For the text-containing cell, return its midpoint in [x, y] coordinate format. 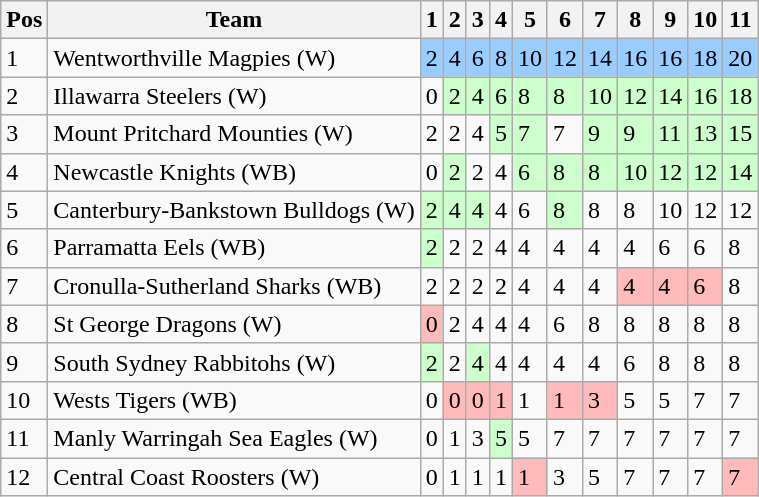
Illawarra Steelers (W) [234, 96]
13 [706, 134]
Wentworthville Magpies (W) [234, 58]
Cronulla-Sutherland Sharks (WB) [234, 286]
Wests Tigers (WB) [234, 400]
20 [740, 58]
South Sydney Rabbitohs (W) [234, 362]
15 [740, 134]
St George Dragons (W) [234, 324]
Central Coast Roosters (W) [234, 477]
Pos [24, 20]
Mount Pritchard Mounties (W) [234, 134]
Team [234, 20]
Newcastle Knights (WB) [234, 172]
Canterbury-Bankstown Bulldogs (W) [234, 210]
Parramatta Eels (WB) [234, 248]
Manly Warringah Sea Eagles (W) [234, 438]
